Scan for the cell matching the given text and deliver its [X, Y] coordinate at center. 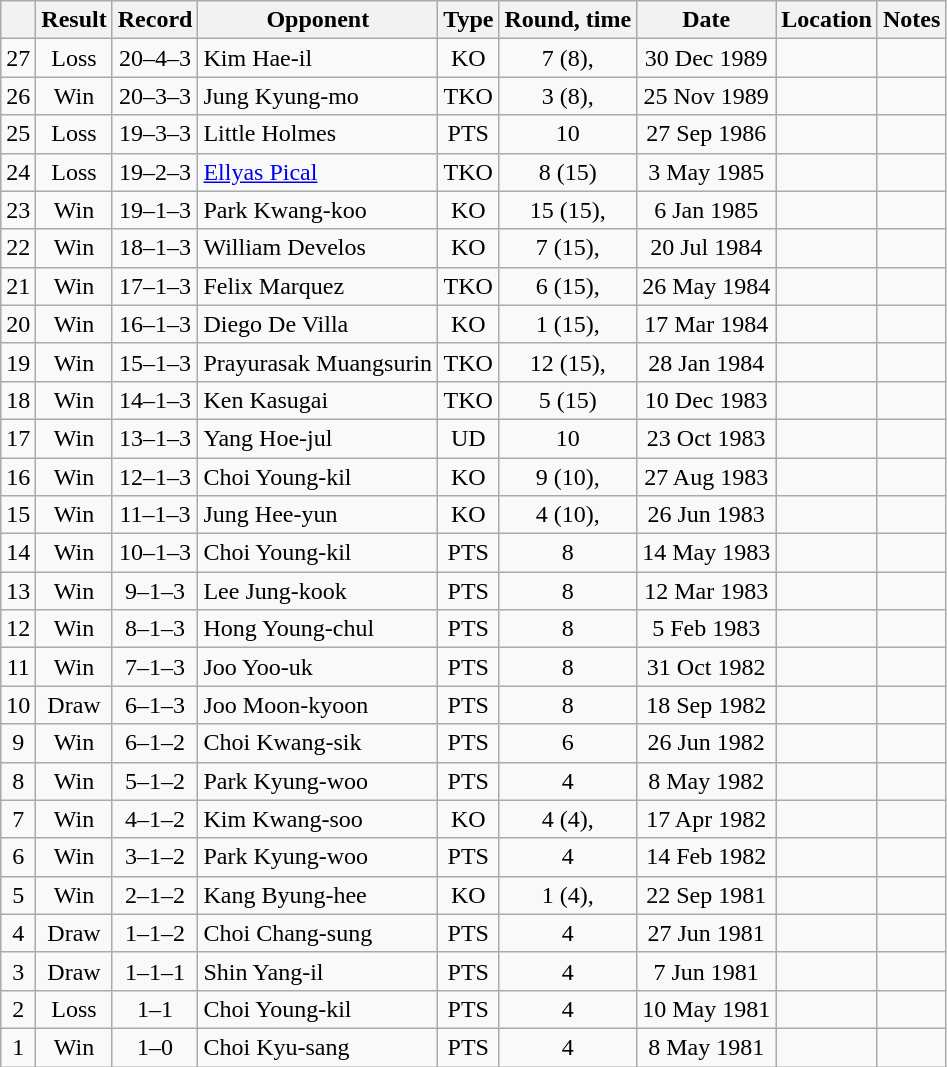
17–1–3 [155, 286]
Notes [911, 20]
5 [18, 895]
Park Kwang-koo [318, 210]
7 [18, 819]
1–1–1 [155, 971]
1–1 [155, 1009]
12 Mar 1983 [706, 591]
20 [18, 324]
27 Aug 1983 [706, 477]
9–1–3 [155, 591]
9 (10), [568, 477]
27 [18, 58]
7 Jun 1981 [706, 971]
26 May 1984 [706, 286]
18 [18, 400]
Little Holmes [318, 134]
24 [18, 172]
11 [18, 667]
1 (4), [568, 895]
12 (15), [568, 362]
Ellyas Pical [318, 172]
3 (8), [568, 96]
Yang Hoe-jul [318, 438]
Prayurasak Muangsurin [318, 362]
2–1–2 [155, 895]
22 [18, 248]
Round, time [568, 20]
Jung Kyung-mo [318, 96]
30 Dec 1989 [706, 58]
Jung Hee-yun [318, 515]
27 Sep 1986 [706, 134]
19 [18, 362]
17 Mar 1984 [706, 324]
6 Jan 1985 [706, 210]
Diego De Villa [318, 324]
7 (8), [568, 58]
27 Jun 1981 [706, 933]
26 Jun 1982 [706, 743]
2 [18, 1009]
5–1–2 [155, 781]
17 [18, 438]
31 Oct 1982 [706, 667]
Opponent [318, 20]
6–1–3 [155, 705]
26 Jun 1983 [706, 515]
14 [18, 553]
23 Oct 1983 [706, 438]
21 [18, 286]
16–1–3 [155, 324]
14 Feb 1982 [706, 857]
Result [74, 20]
25 [18, 134]
1–1–2 [155, 933]
Joo Yoo-uk [318, 667]
Kim Hae-il [318, 58]
23 [18, 210]
11–1–3 [155, 515]
7 (15), [568, 248]
17 Apr 1982 [706, 819]
14 May 1983 [706, 553]
4 (4), [568, 819]
Joo Moon-kyoon [318, 705]
19–2–3 [155, 172]
Hong Young-chul [318, 629]
UD [468, 438]
Type [468, 20]
22 Sep 1981 [706, 895]
15 [18, 515]
3 [18, 971]
28 Jan 1984 [706, 362]
9 [18, 743]
6–1–2 [155, 743]
4 (10), [568, 515]
8 (15) [568, 172]
Location [827, 20]
10 May 1981 [706, 1009]
1 [18, 1047]
20–4–3 [155, 58]
8–1–3 [155, 629]
10–1–3 [155, 553]
12–1–3 [155, 477]
20 Jul 1984 [706, 248]
3–1–2 [155, 857]
Kim Kwang-soo [318, 819]
William Develos [318, 248]
13 [18, 591]
4–1–2 [155, 819]
Record [155, 20]
14–1–3 [155, 400]
18 Sep 1982 [706, 705]
1–0 [155, 1047]
Felix Marquez [318, 286]
12 [18, 629]
20–3–3 [155, 96]
Choi Kwang-sik [318, 743]
16 [18, 477]
19–3–3 [155, 134]
Lee Jung-kook [318, 591]
10 Dec 1983 [706, 400]
18–1–3 [155, 248]
6 (15), [568, 286]
7–1–3 [155, 667]
8 May 1982 [706, 781]
Ken Kasugai [318, 400]
19–1–3 [155, 210]
5 (15) [568, 400]
5 Feb 1983 [706, 629]
26 [18, 96]
Choi Kyu-sang [318, 1047]
15–1–3 [155, 362]
Choi Chang-sung [318, 933]
25 Nov 1989 [706, 96]
8 May 1981 [706, 1047]
Kang Byung-hee [318, 895]
1 (15), [568, 324]
13–1–3 [155, 438]
15 (15), [568, 210]
Date [706, 20]
Shin Yang-il [318, 971]
3 May 1985 [706, 172]
